Scan for the cell matching the given text and deliver its [X, Y] coordinate at center. 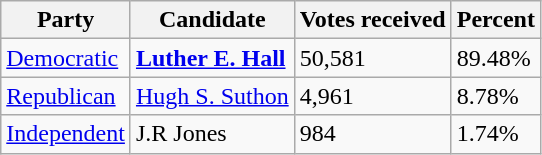
Independent [66, 134]
89.48% [496, 58]
8.78% [496, 96]
4,961 [372, 96]
Votes received [372, 20]
Republican [66, 96]
Percent [496, 20]
Party [66, 20]
50,581 [372, 58]
Democratic [66, 58]
Hugh S. Suthon [212, 96]
Luther E. Hall [212, 58]
1.74% [496, 134]
Candidate [212, 20]
984 [372, 134]
J.R Jones [212, 134]
